Scan for the cell matching the given text and deliver its (X, Y) coordinate at center. 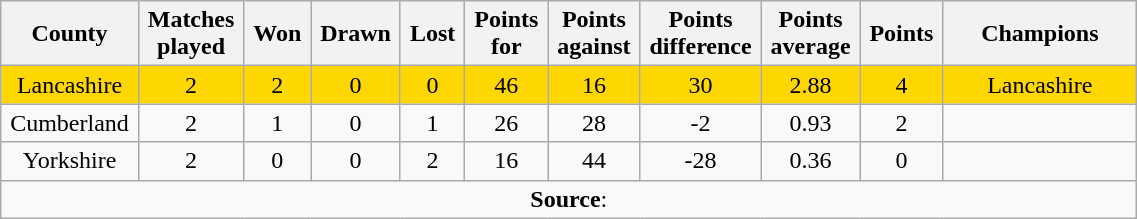
0.36 (810, 161)
-2 (700, 123)
Points (902, 34)
44 (594, 161)
2.88 (810, 85)
Drawn (356, 34)
Yorkshire (70, 161)
Points difference (700, 34)
County (70, 34)
30 (700, 85)
4 (902, 85)
0.93 (810, 123)
-28 (700, 161)
Points average (810, 34)
Lost (432, 34)
Won (278, 34)
Matches played (191, 34)
Points against (594, 34)
28 (594, 123)
Cumberland (70, 123)
Champions (1040, 34)
26 (506, 123)
Points for (506, 34)
Source: (569, 199)
46 (506, 85)
